Identify which cell holds the provided text, then report its [x, y] central coordinate. 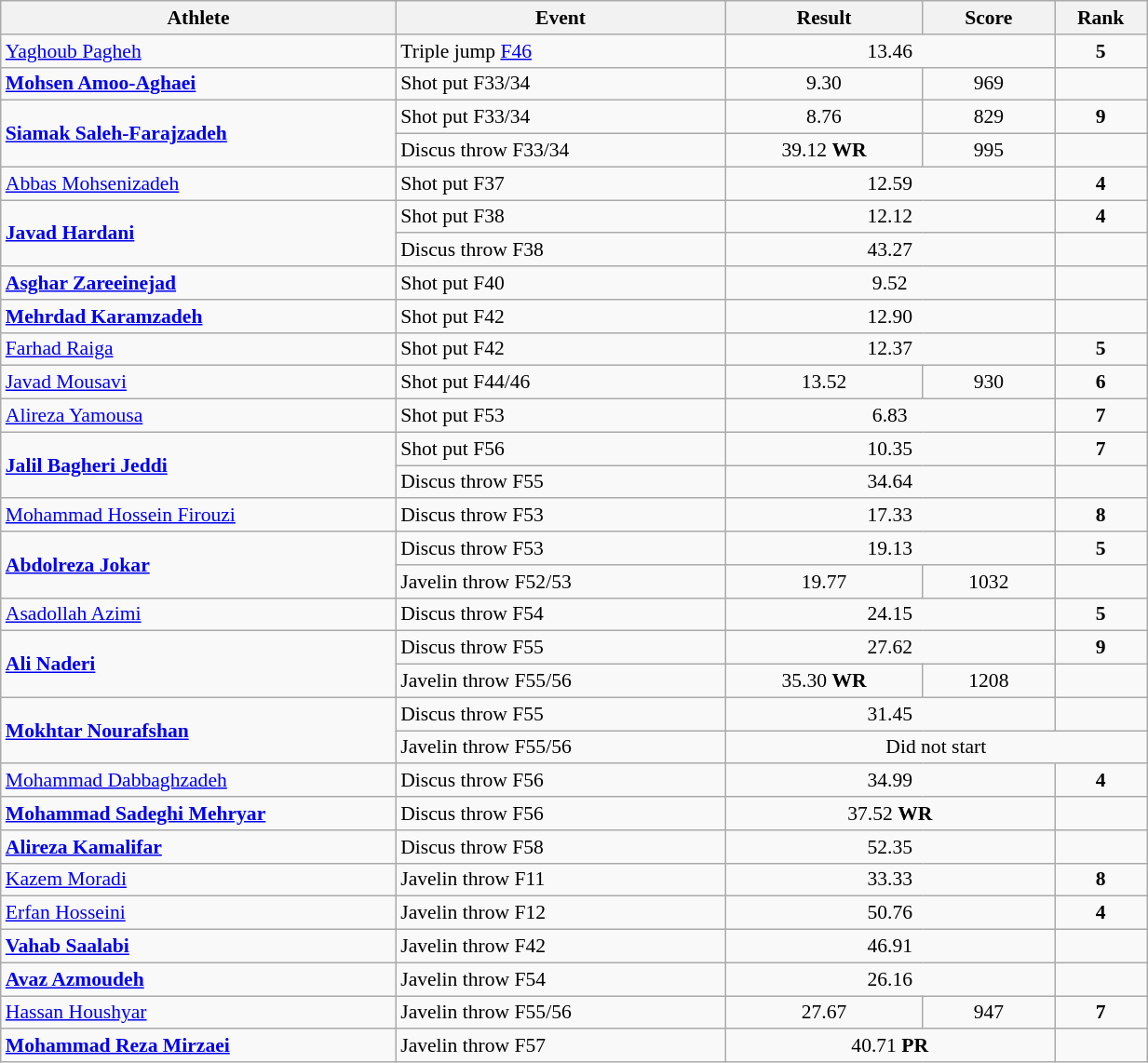
35.30 WR [824, 681]
Discus throw F33/34 [560, 151]
Athlete [198, 18]
1032 [989, 582]
Result [824, 18]
27.62 [890, 648]
12.12 [890, 217]
1208 [989, 681]
24.15 [890, 614]
Javad Hardani [198, 233]
Shot put F56 [560, 449]
Alireza Kamalifar [198, 847]
40.71 PR [890, 1046]
Farhad Raiga [198, 349]
46.91 [890, 947]
Jalil Bagheri Jeddi [198, 465]
Javelin throw F12 [560, 913]
Rank [1101, 18]
13.52 [824, 383]
Javelin throw F52/53 [560, 582]
Hassan Houshyar [198, 1013]
8.76 [824, 117]
Mohammad Reza Mirzaei [198, 1046]
Shot put F44/46 [560, 383]
9.52 [890, 283]
Erfan Hosseini [198, 913]
Event [560, 18]
6 [1101, 383]
Javelin throw F57 [560, 1046]
27.67 [824, 1013]
39.12 WR [824, 151]
Discus throw F38 [560, 250]
Shot put F53 [560, 416]
Siamak Saleh-Farajzadeh [198, 134]
Javelin throw F54 [560, 979]
Abbas Mohsenizadeh [198, 183]
Javelin throw F42 [560, 947]
930 [989, 383]
Javelin throw F11 [560, 880]
13.46 [890, 51]
34.64 [890, 482]
Vahab Saalabi [198, 947]
Mohammad Sadeghi Mehryar [198, 814]
26.16 [890, 979]
Discus throw F54 [560, 614]
Mohsen Amoo-Aghaei [198, 84]
Kazem Moradi [198, 880]
10.35 [890, 449]
Shot put F37 [560, 183]
Triple jump F46 [560, 51]
Shot put F38 [560, 217]
12.90 [890, 316]
Discus throw F58 [560, 847]
969 [989, 84]
Ali Naderi [198, 665]
12.59 [890, 183]
43.27 [890, 250]
33.33 [890, 880]
Score [989, 18]
Avaz Azmoudeh [198, 979]
9.30 [824, 84]
31.45 [890, 714]
995 [989, 151]
50.76 [890, 913]
Abdolreza Jokar [198, 564]
Shot put F40 [560, 283]
Mohammad Dabbaghzadeh [198, 781]
19.13 [890, 548]
Asghar Zareeinejad [198, 283]
12.37 [890, 349]
Asadollah Azimi [198, 614]
Mokhtar Nourafshan [198, 730]
Did not start [937, 747]
34.99 [890, 781]
829 [989, 117]
6.83 [890, 416]
52.35 [890, 847]
37.52 WR [890, 814]
Mehrdad Karamzadeh [198, 316]
Mohammad Hossein Firouzi [198, 516]
947 [989, 1013]
Alireza Yamousa [198, 416]
Yaghoub Pagheh [198, 51]
19.77 [824, 582]
Javad Mousavi [198, 383]
17.33 [890, 516]
